Identify which cell holds the provided text, then report its [X, Y] central coordinate. 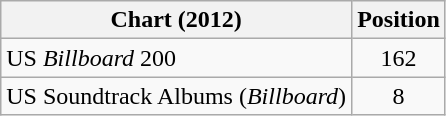
US Billboard 200 [176, 58]
162 [399, 58]
US Soundtrack Albums (Billboard) [176, 96]
Chart (2012) [176, 20]
8 [399, 96]
Position [399, 20]
